Find where the given text appears and provide that cell's center as [X, Y] coordinate. 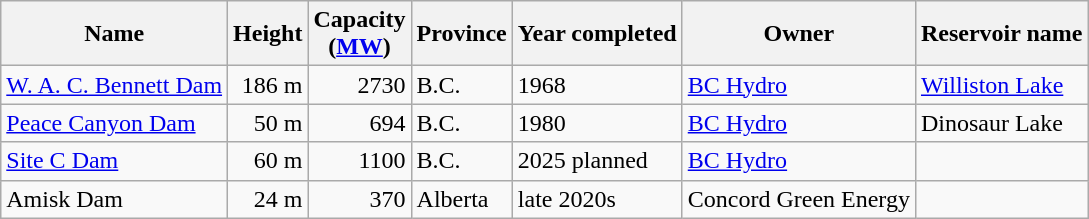
2025 planned [597, 161]
Reservoir name [1002, 34]
Amisk Dam [114, 199]
Dinosaur Lake [1002, 123]
Concord Green Energy [798, 199]
1100 [360, 161]
Owner [798, 34]
Peace Canyon Dam [114, 123]
late 2020s [597, 199]
186 m [268, 85]
Williston Lake [1002, 85]
370 [360, 199]
Year completed [597, 34]
Name [114, 34]
Site C Dam [114, 161]
Height [268, 34]
1980 [597, 123]
Alberta [462, 199]
Province [462, 34]
50 m [268, 123]
60 m [268, 161]
694 [360, 123]
1968 [597, 85]
24 m [268, 199]
Capacity(MW) [360, 34]
W. A. C. Bennett Dam [114, 85]
2730 [360, 85]
